Identify which cell holds the provided text, then report its (x, y) central coordinate. 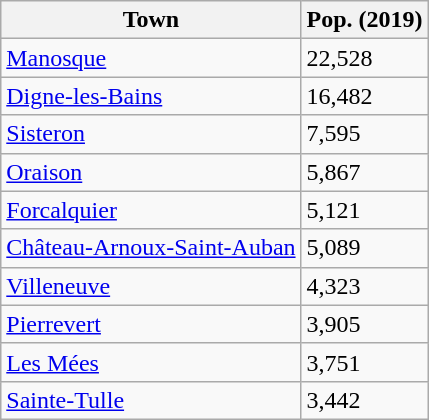
Town (151, 20)
Manosque (151, 58)
Les Mées (151, 362)
22,528 (364, 58)
Villeneuve (151, 286)
7,595 (364, 134)
Sainte-Tulle (151, 400)
5,867 (364, 172)
16,482 (364, 96)
Forcalquier (151, 210)
Pierrevert (151, 324)
Pop. (2019) (364, 20)
5,089 (364, 248)
3,905 (364, 324)
3,442 (364, 400)
Sisteron (151, 134)
Oraison (151, 172)
Digne-les-Bains (151, 96)
5,121 (364, 210)
Château-Arnoux-Saint-Auban (151, 248)
3,751 (364, 362)
4,323 (364, 286)
